Output the (x, y) coordinate of the center of the cell containing the given text.  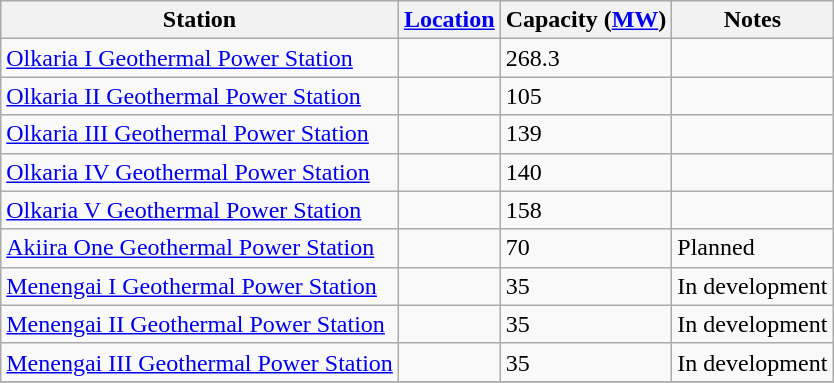
Notes (752, 20)
268.3 (586, 58)
Olkaria II Geothermal Power Station (200, 96)
Akiira One Geothermal Power Station (200, 248)
Station (200, 20)
158 (586, 210)
140 (586, 172)
Planned (752, 248)
Menengai II Geothermal Power Station (200, 324)
70 (586, 248)
Olkaria V Geothermal Power Station (200, 210)
Olkaria IV Geothermal Power Station (200, 172)
Olkaria I Geothermal Power Station (200, 58)
Olkaria III Geothermal Power Station (200, 134)
Menengai III Geothermal Power Station (200, 362)
Capacity (MW) (586, 20)
105 (586, 96)
Menengai I Geothermal Power Station (200, 286)
Location (449, 20)
139 (586, 134)
